For the text-containing cell, return its midpoint in [X, Y] coordinate format. 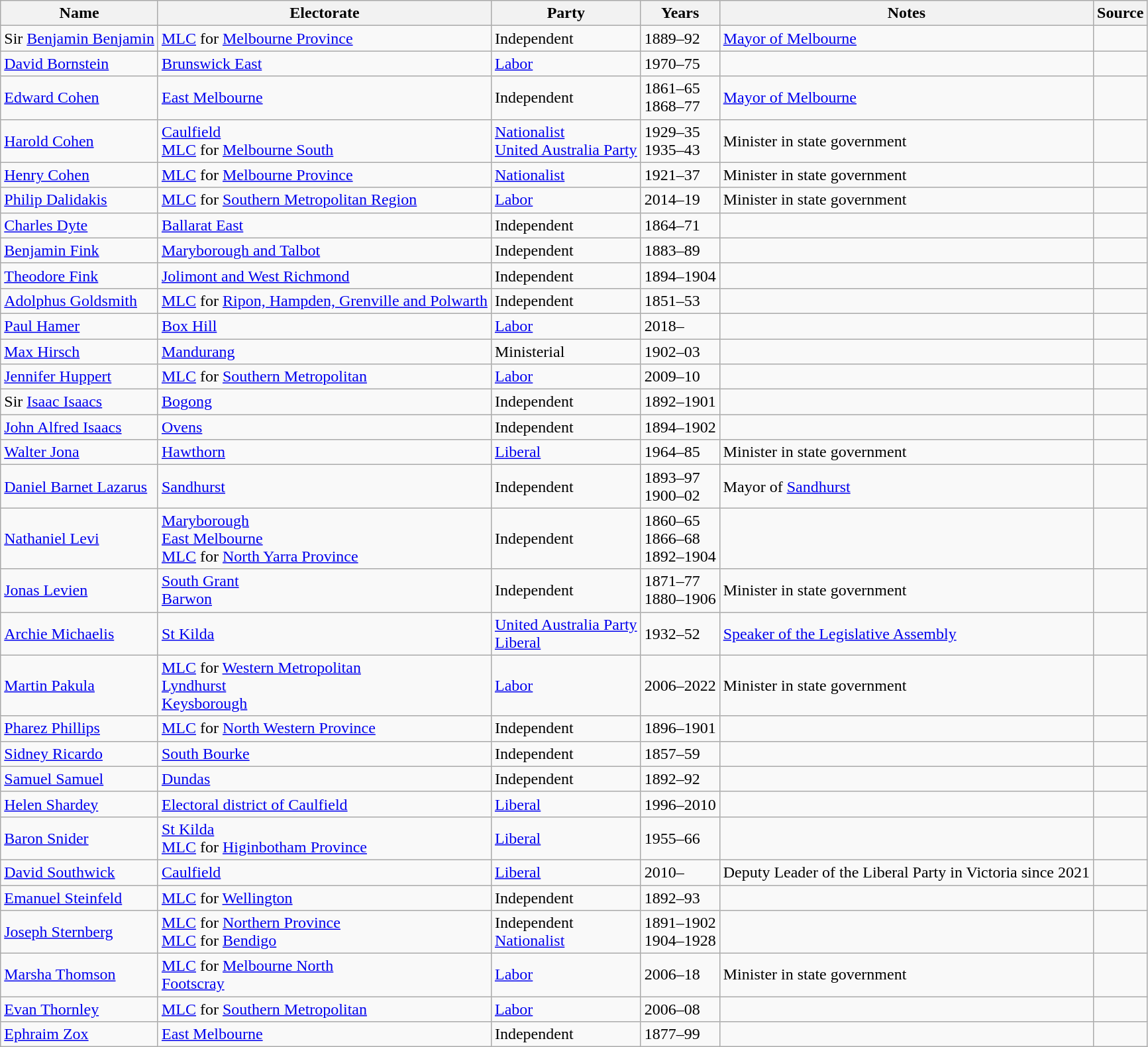
Archie Michaelis [79, 633]
Jonas Levien [79, 591]
Sandhurst [325, 486]
2010– [680, 872]
2006–18 [680, 975]
Max Hirsch [79, 352]
NationalistUnited Australia Party [566, 140]
2006–08 [680, 1009]
Adolphus Goldsmith [79, 301]
1896–1901 [680, 728]
Notes [906, 13]
Nationalist [566, 175]
Helen Shardey [79, 804]
1964–85 [680, 452]
Jolimont and West Richmond [325, 275]
Paul Hamer [79, 326]
1894–1904 [680, 275]
St KildaMLC for Higinbotham Province [325, 838]
St Kilda [325, 633]
Martin Pakula [79, 685]
Mayor of Sandhurst [906, 486]
1861–651868–77 [680, 98]
Source [1121, 13]
David Southwick [79, 872]
Name [79, 13]
Joseph Sternberg [79, 932]
1883–89 [680, 250]
1892–92 [680, 779]
Box Hill [325, 326]
IndependentNationalist [566, 932]
Walter Jona [79, 452]
Speaker of the Legislative Assembly [906, 633]
Caulfield [325, 872]
MLC for Melbourne NorthFootscray [325, 975]
Hawthorn [325, 452]
John Alfred Isaacs [79, 427]
Nathaniel Levi [79, 538]
Benjamin Fink [79, 250]
MLC for Southern Metropolitan Region [325, 200]
Ephraim Zox [79, 1034]
Sidney Ricardo [79, 754]
Henry Cohen [79, 175]
1921–37 [680, 175]
Samuel Samuel [79, 779]
Pharez Phillips [79, 728]
2014–19 [680, 200]
1970–75 [680, 64]
1864–71 [680, 225]
Harold Cohen [79, 140]
CaulfieldMLC for Melbourne South [325, 140]
Ballarat East [325, 225]
Emanuel Steinfeld [79, 897]
Sir Isaac Isaacs [79, 402]
Party [566, 13]
Marsha Thomson [79, 975]
Daniel Barnet Lazarus [79, 486]
Philip Dalidakis [79, 200]
MLC for Northern ProvinceMLC for Bendigo [325, 932]
Brunswick East [325, 64]
1889–92 [680, 38]
David Bornstein [79, 64]
MaryboroughEast MelbourneMLC for North Yarra Province [325, 538]
1932–52 [680, 633]
1929–351935–43 [680, 140]
United Australia PartyLiberal [566, 633]
Ministerial [566, 352]
2009–10 [680, 377]
2006–2022 [680, 685]
MLC for Ripon, Hampden, Grenville and Polwarth [325, 301]
Baron Snider [79, 838]
MLC for Wellington [325, 897]
Electorate [325, 13]
1902–03 [680, 352]
1955–66 [680, 838]
South GrantBarwon [325, 591]
Mandurang [325, 352]
1877–99 [680, 1034]
1892–93 [680, 897]
Electoral district of Caulfield [325, 804]
1893–971900–02 [680, 486]
Bogong [325, 402]
1860–651866–681892–1904 [680, 538]
Sir Benjamin Benjamin [79, 38]
Deputy Leader of the Liberal Party in Victoria since 2021 [906, 872]
Ovens [325, 427]
Maryborough and Talbot [325, 250]
Years [680, 13]
Edward Cohen [79, 98]
MLC for Western MetropolitanLyndhurstKeysborough [325, 685]
1894–1902 [680, 427]
1851–53 [680, 301]
1871–771880–1906 [680, 591]
Dundas [325, 779]
Jennifer Huppert [79, 377]
2018– [680, 326]
Evan Thornley [79, 1009]
1996–2010 [680, 804]
1892–1901 [680, 402]
1857–59 [680, 754]
1891–19021904–1928 [680, 932]
South Bourke [325, 754]
MLC for North Western Province [325, 728]
Theodore Fink [79, 275]
Charles Dyte [79, 225]
